Identify which cell holds the provided text, then report its (x, y) central coordinate. 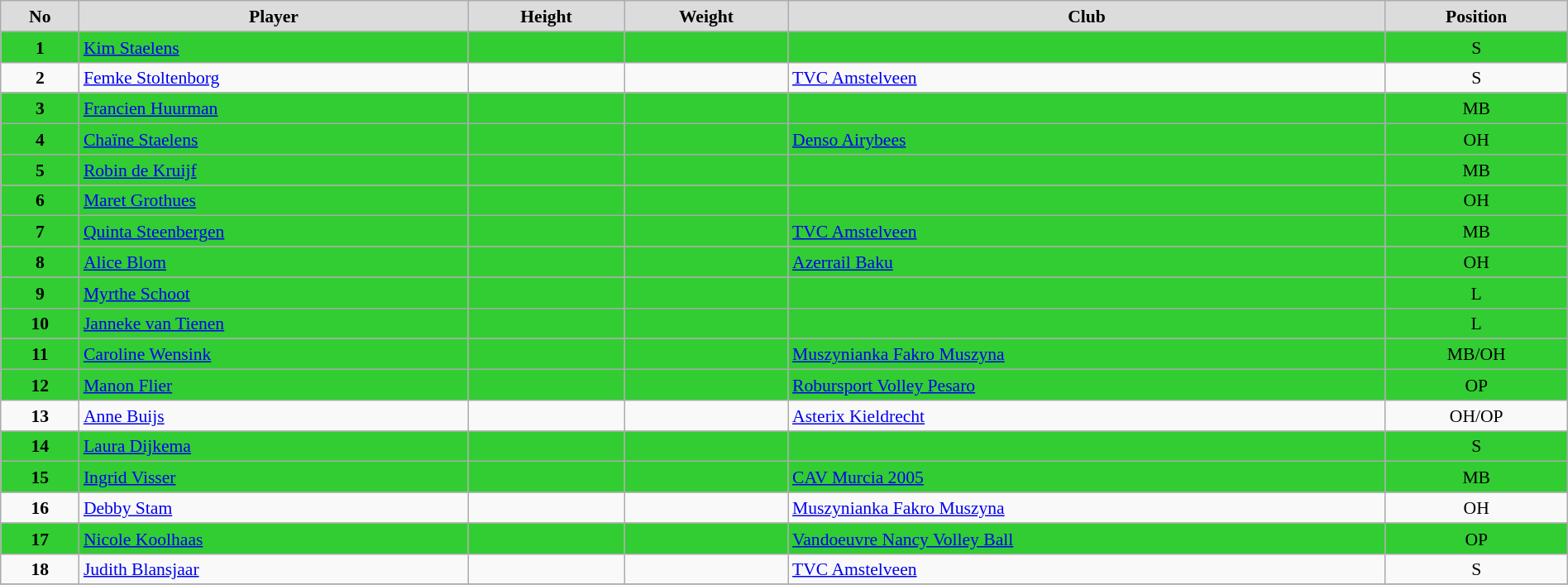
Nicole Koolhaas (274, 538)
11 (40, 354)
Robin de Kruijf (274, 169)
Laura Dijkema (274, 445)
Judith Blansjaar (274, 569)
Vandoeuvre Nancy Volley Ball (1087, 538)
Club (1087, 17)
Anne Buijs (274, 415)
Alice Blom (274, 261)
CAV Murcia 2005 (1087, 477)
1 (40, 46)
2 (40, 78)
Myrthe Schoot (274, 293)
Height (546, 17)
4 (40, 139)
Francien Huurman (274, 108)
Caroline Wensink (274, 354)
Manon Flier (274, 384)
Denso Airybees (1087, 139)
OH/OP (1476, 415)
15 (40, 477)
10 (40, 323)
Kim Staelens (274, 46)
9 (40, 293)
Robursport Volley Pesaro (1087, 384)
14 (40, 445)
Maret Grothues (274, 200)
Femke Stoltenborg (274, 78)
16 (40, 508)
6 (40, 200)
17 (40, 538)
Weight (706, 17)
Azerrail Baku (1087, 261)
12 (40, 384)
5 (40, 169)
8 (40, 261)
7 (40, 232)
Debby Stam (274, 508)
Ingrid Visser (274, 477)
18 (40, 569)
Quinta Steenbergen (274, 232)
13 (40, 415)
Janneke van Tienen (274, 323)
Chaïne Staelens (274, 139)
Position (1476, 17)
Player (274, 17)
No (40, 17)
MB/OH (1476, 354)
3 (40, 108)
Asterix Kieldrecht (1087, 415)
